Provide the (X, Y) coordinate of the cell's center where the given text is located.  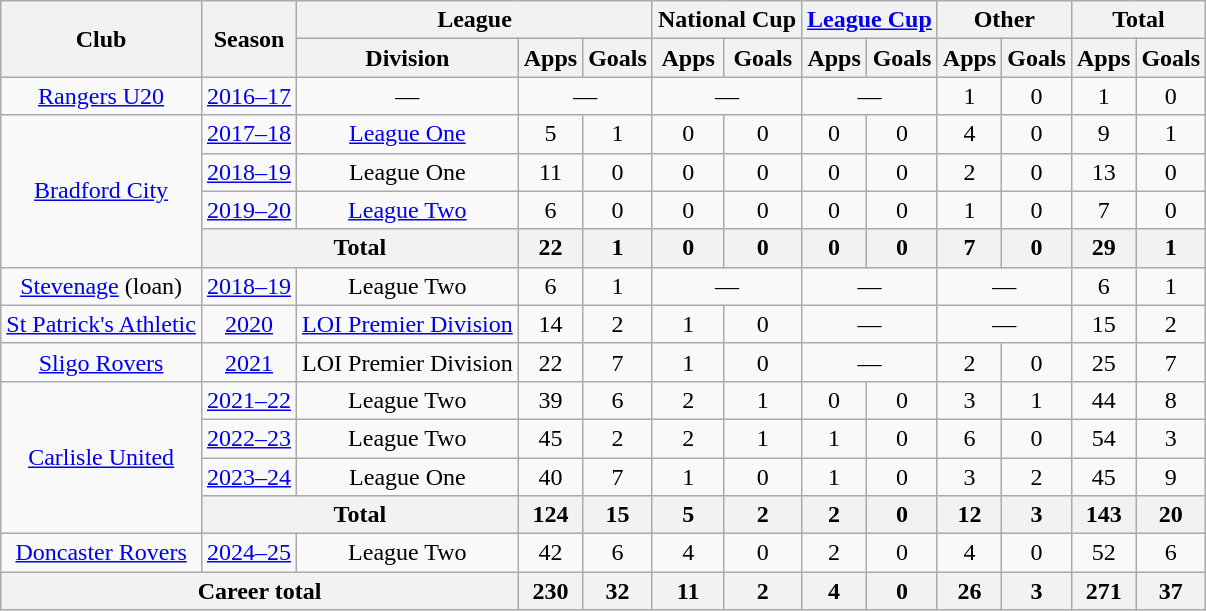
Other (1004, 20)
Carlisle United (102, 457)
26 (969, 591)
Bradford City (102, 191)
2021 (248, 362)
Doncaster Rovers (102, 553)
2017–18 (248, 134)
Rangers U20 (102, 96)
Career total (260, 591)
Season (248, 39)
Division (408, 58)
42 (550, 553)
54 (1103, 438)
230 (550, 591)
40 (550, 477)
13 (1103, 172)
20 (1171, 515)
2022–23 (248, 438)
271 (1103, 591)
Stevenage (loan) (102, 286)
29 (1103, 248)
2020 (248, 324)
8 (1171, 400)
League (475, 20)
25 (1103, 362)
2019–20 (248, 210)
2021–22 (248, 400)
2024–25 (248, 553)
32 (618, 591)
Club (102, 39)
143 (1103, 515)
39 (550, 400)
League Cup (870, 20)
14 (550, 324)
12 (969, 515)
Sligo Rovers (102, 362)
National Cup (726, 20)
124 (550, 515)
2023–24 (248, 477)
2016–17 (248, 96)
37 (1171, 591)
44 (1103, 400)
St Patrick's Athletic (102, 324)
52 (1103, 553)
